Locate the cell with the specified text and output its [X, Y] center coordinate. 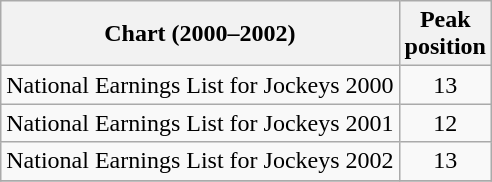
National Earnings List for Jockeys 2002 [200, 161]
National Earnings List for Jockeys 2001 [200, 123]
Peakposition [445, 34]
National Earnings List for Jockeys 2000 [200, 85]
Chart (2000–2002) [200, 34]
12 [445, 123]
